Output the (X, Y) coordinate of the center of the cell containing the given text.  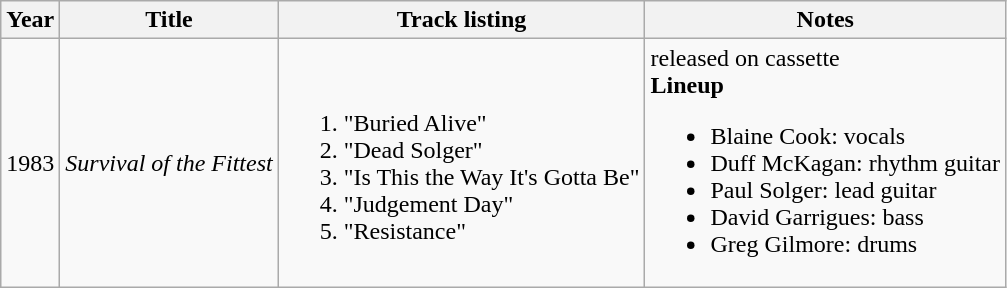
Survival of the Fittest (169, 163)
Title (169, 20)
"Buried Alive""Dead Solger""Is This the Way It's Gotta Be""Judgement Day""Resistance" (462, 163)
Track listing (462, 20)
1983 (30, 163)
Notes (826, 20)
Year (30, 20)
released on cassetteLineupBlaine Cook: vocalsDuff McKagan: rhythm guitarPaul Solger: lead guitarDavid Garrigues: bassGreg Gilmore: drums (826, 163)
